Detect which cell encompasses the target text, then output its (x, y) center coordinate. 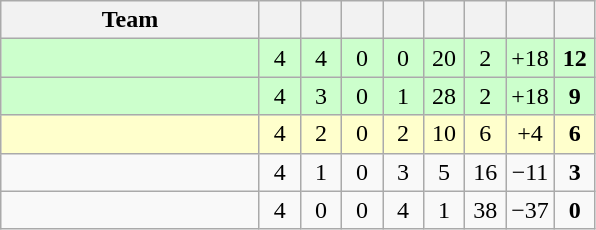
5 (444, 172)
38 (486, 210)
Team (130, 20)
12 (574, 58)
16 (486, 172)
9 (574, 96)
−11 (530, 172)
+4 (530, 134)
10 (444, 134)
−37 (530, 210)
20 (444, 58)
28 (444, 96)
